Detect which cell encompasses the target text, then output its (x, y) center coordinate. 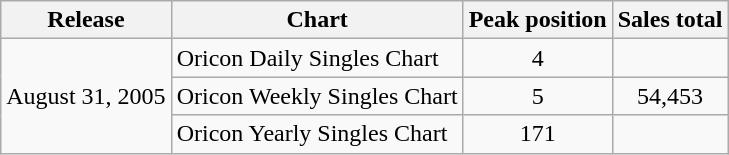
54,453 (670, 96)
Peak position (538, 20)
August 31, 2005 (86, 96)
Oricon Daily Singles Chart (317, 58)
Sales total (670, 20)
Release (86, 20)
Oricon Yearly Singles Chart (317, 134)
5 (538, 96)
Oricon Weekly Singles Chart (317, 96)
171 (538, 134)
4 (538, 58)
Chart (317, 20)
